Pinpoint the cell where the given text exists, returning its (x, y) midpoint coordinate. 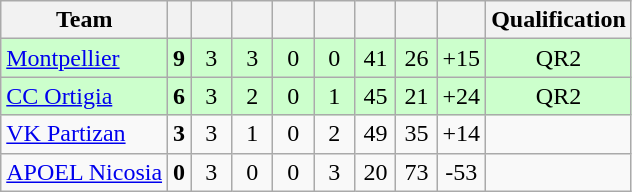
+14 (462, 134)
45 (376, 96)
21 (416, 96)
VK Partizan (84, 134)
26 (416, 58)
6 (180, 96)
+15 (462, 58)
APOEL Nicosia (84, 172)
-53 (462, 172)
35 (416, 134)
20 (376, 172)
41 (376, 58)
9 (180, 58)
49 (376, 134)
73 (416, 172)
Montpellier (84, 58)
Team (84, 20)
+24 (462, 96)
CC Ortigia (84, 96)
Qualification (559, 20)
